Return [X, Y] of the center of cell containing provided text 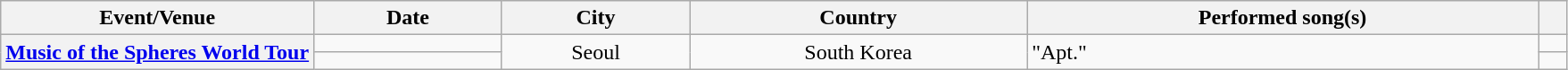
Country [859, 18]
Event/Venue [157, 18]
Performed song(s) [1283, 18]
City [596, 18]
Seoul [596, 52]
Music of the Spheres World Tour [157, 52]
Date [409, 18]
"Apt." [1283, 52]
South Korea [859, 52]
